Search for the cell housing the specified text and yield its (x, y) center coordinate. 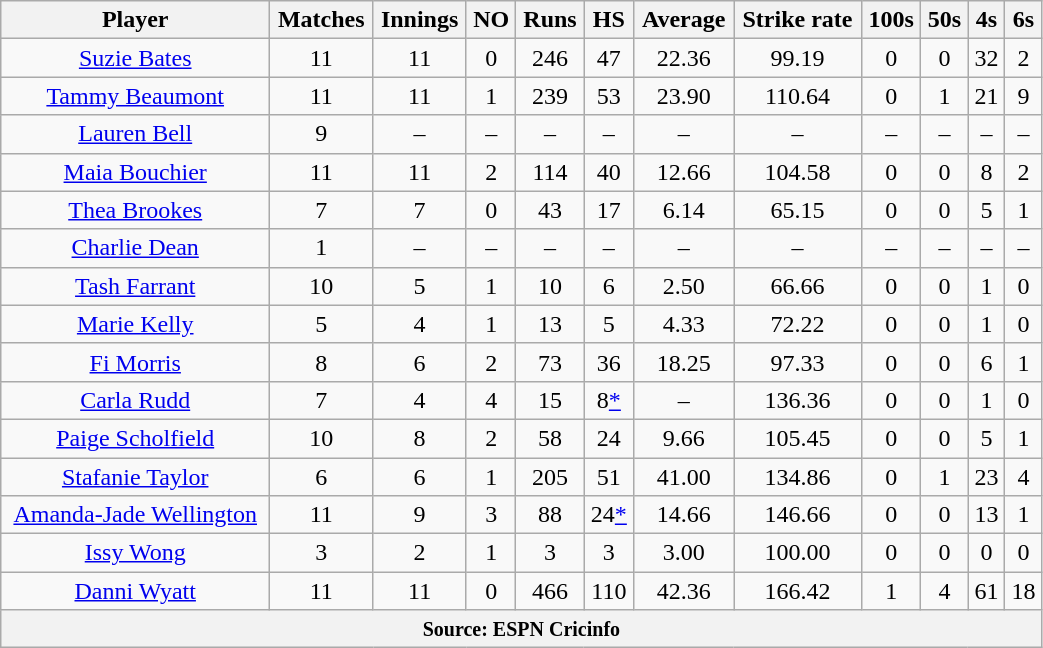
4s (986, 20)
205 (550, 477)
Tash Farrant (136, 286)
105.45 (798, 438)
43 (550, 210)
Marie Kelly (136, 324)
66.66 (798, 286)
23.90 (684, 96)
NO (491, 20)
Matches (322, 20)
Tammy Beaumont (136, 96)
Carla Rudd (136, 400)
Maia Bouchier (136, 172)
72.22 (798, 324)
Source: ESPN Cricinfo (522, 629)
18.25 (684, 362)
136.36 (798, 400)
Danni Wyatt (136, 591)
51 (609, 477)
Issy Wong (136, 553)
110 (609, 591)
14.66 (684, 515)
6s (1024, 20)
42.36 (684, 591)
146.66 (798, 515)
97.33 (798, 362)
53 (609, 96)
40 (609, 172)
22.36 (684, 58)
3.00 (684, 553)
239 (550, 96)
Strike rate (798, 20)
15 (550, 400)
2.50 (684, 286)
104.58 (798, 172)
100.00 (798, 553)
Player (136, 20)
Fi Morris (136, 362)
47 (609, 58)
99.19 (798, 58)
Stafanie Taylor (136, 477)
17 (609, 210)
73 (550, 362)
HS (609, 20)
Thea Brookes (136, 210)
Paige Scholfield (136, 438)
6.14 (684, 210)
Amanda-Jade Wellington (136, 515)
65.15 (798, 210)
Charlie Dean (136, 248)
110.64 (798, 96)
246 (550, 58)
Runs (550, 20)
4.33 (684, 324)
50s (944, 20)
24* (609, 515)
Average (684, 20)
41.00 (684, 477)
166.42 (798, 591)
114 (550, 172)
61 (986, 591)
32 (986, 58)
36 (609, 362)
88 (550, 515)
21 (986, 96)
100s (891, 20)
58 (550, 438)
8* (609, 400)
Suzie Bates (136, 58)
Lauren Bell (136, 134)
9.66 (684, 438)
12.66 (684, 172)
466 (550, 591)
24 (609, 438)
Innings (420, 20)
18 (1024, 591)
134.86 (798, 477)
23 (986, 477)
